Determine the (X, Y) coordinate at the center of the cell enclosing the given text.  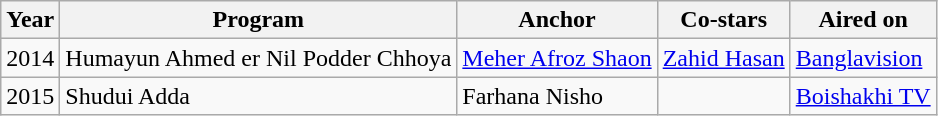
Meher Afroz Shaon (557, 58)
Farhana Nisho (557, 96)
Co-stars (724, 20)
2014 (30, 58)
Humayun Ahmed er Nil Podder Chhoya (258, 58)
Zahid Hasan (724, 58)
Year (30, 20)
Aired on (863, 20)
Boishakhi TV (863, 96)
Banglavision (863, 58)
2015 (30, 96)
Shudui Adda (258, 96)
Program (258, 20)
Anchor (557, 20)
